Return the [x, y] coordinate for the center point of the cell that contains the specified text.  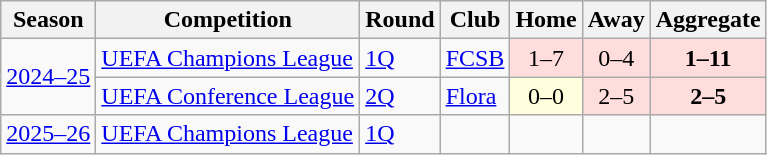
2Q [400, 96]
FCSB [475, 58]
Away [616, 20]
1–11 [708, 58]
2025–26 [48, 134]
Aggregate [708, 20]
Flora [475, 96]
Home [546, 20]
0–4 [616, 58]
1–7 [546, 58]
Competition [228, 20]
0–0 [546, 96]
2024–25 [48, 77]
Season [48, 20]
Round [400, 20]
UEFA Conference League [228, 96]
Club [475, 20]
